Return the (X, Y) coordinate for the center point of the cell that contains the specified text.  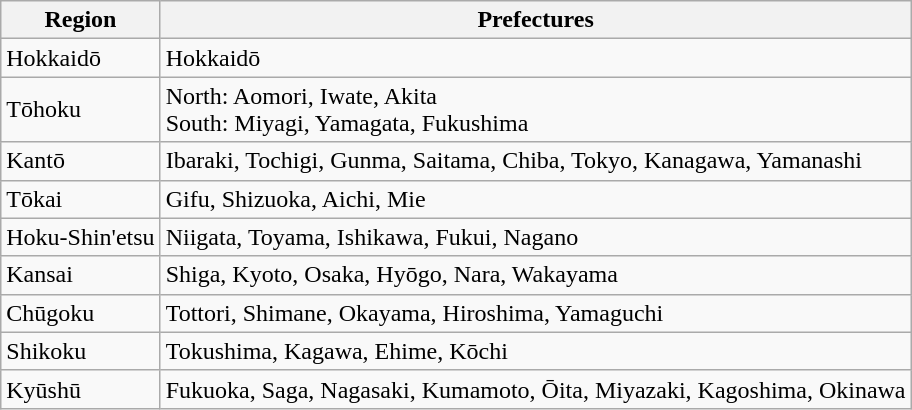
Hoku-Shin'etsu (80, 237)
Shiga, Kyoto, Osaka, Hyōgo, Nara, Wakayama (536, 275)
Ibaraki, Tochigi, Gunma, Saitama, Chiba, Tokyo, Kanagawa, Yamanashi (536, 161)
Kyūshū (80, 389)
Tōkai (80, 199)
North: Aomori, Iwate, AkitaSouth: Miyagi, Yamagata, Fukushima (536, 110)
Fukuoka, Saga, Nagasaki, Kumamoto, Ōita, Miyazaki, Kagoshima, Okinawa (536, 389)
Prefectures (536, 20)
Tottori, Shimane, Okayama, Hiroshima, Yamaguchi (536, 313)
Tōhoku (80, 110)
Kantō (80, 161)
Kansai (80, 275)
Gifu, Shizuoka, Aichi, Mie (536, 199)
Niigata, Toyama, Ishikawa, Fukui, Nagano (536, 237)
Tokushima, Kagawa, Ehime, Kōchi (536, 351)
Shikoku (80, 351)
Region (80, 20)
Chūgoku (80, 313)
